Provide the [x, y] coordinate of the cell's center where the given text is located.  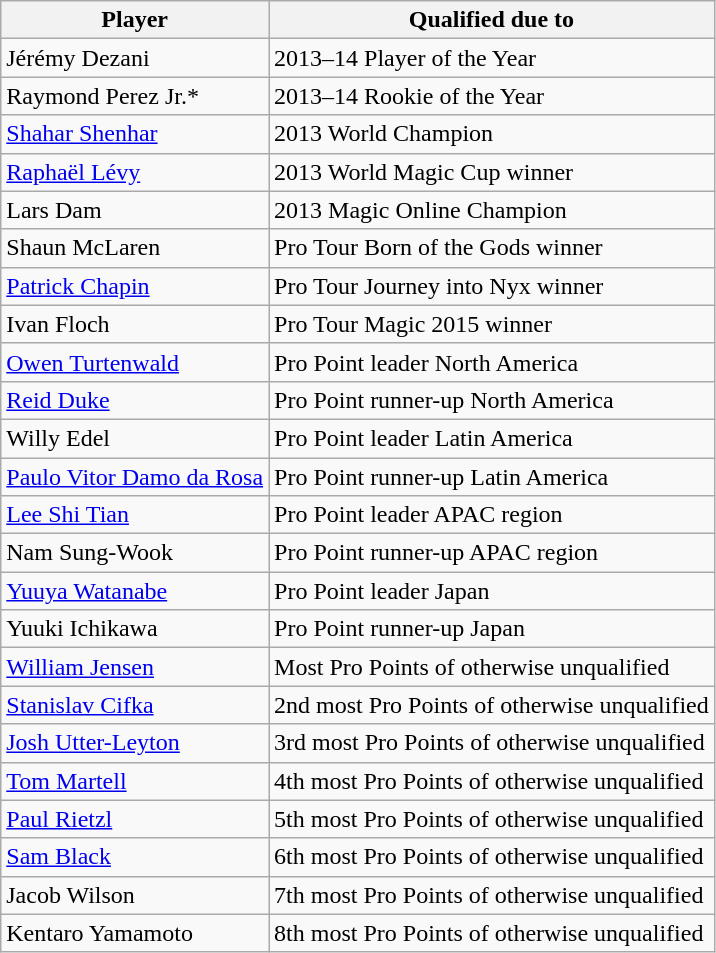
Raphaël Lévy [135, 172]
Nam Sung-Wook [135, 553]
William Jensen [135, 667]
Lee Shi Tian [135, 515]
Pro Point runner-up Latin America [492, 477]
Sam Black [135, 857]
2013–14 Rookie of the Year [492, 96]
Willy Edel [135, 438]
Pro Tour Journey into Nyx winner [492, 286]
Tom Martell [135, 781]
Reid Duke [135, 400]
Josh Utter-Leyton [135, 743]
4th most Pro Points of otherwise unqualified [492, 781]
Owen Turtenwald [135, 362]
Lars Dam [135, 210]
Player [135, 20]
Most Pro Points of otherwise unqualified [492, 667]
Stanislav Cifka [135, 705]
Jérémy Dezani [135, 58]
Shaun McLaren [135, 248]
2013–14 Player of the Year [492, 58]
Ivan Floch [135, 324]
Raymond Perez Jr.* [135, 96]
Patrick Chapin [135, 286]
Pro Point leader APAC region [492, 515]
2013 World Magic Cup winner [492, 172]
Pro Point runner-up APAC region [492, 553]
Jacob Wilson [135, 895]
Pro Tour Born of the Gods winner [492, 248]
Pro Point runner-up Japan [492, 629]
Yuuya Watanabe [135, 591]
Pro Tour Magic 2015 winner [492, 324]
5th most Pro Points of otherwise unqualified [492, 819]
Pro Point leader North America [492, 362]
3rd most Pro Points of otherwise unqualified [492, 743]
Kentaro Yamamoto [135, 933]
Pro Point leader Latin America [492, 438]
6th most Pro Points of otherwise unqualified [492, 857]
7th most Pro Points of otherwise unqualified [492, 895]
Qualified due to [492, 20]
2nd most Pro Points of otherwise unqualified [492, 705]
Shahar Shenhar [135, 134]
Pro Point runner-up North America [492, 400]
8th most Pro Points of otherwise unqualified [492, 933]
Pro Point leader Japan [492, 591]
2013 Magic Online Champion [492, 210]
Paul Rietzl [135, 819]
Paulo Vitor Damo da Rosa [135, 477]
2013 World Champion [492, 134]
Yuuki Ichikawa [135, 629]
